Find where the given text appears and provide that cell's center as (X, Y) coordinate. 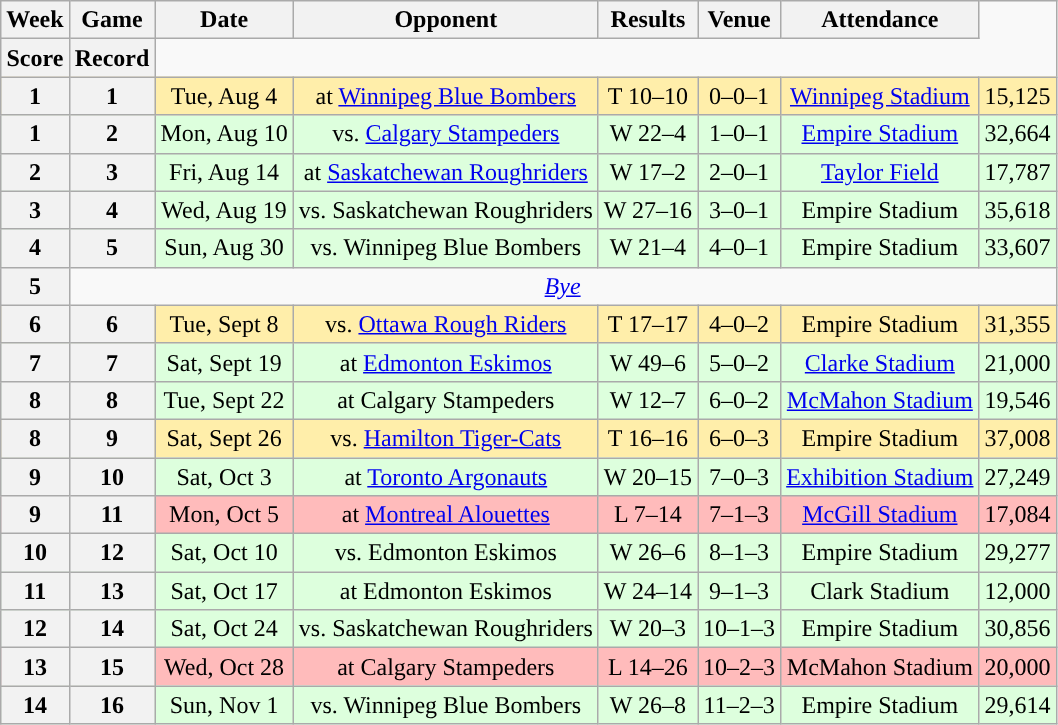
Sat, Sept 19 (224, 362)
Tue, Sept 8 (224, 324)
Sat, Oct 17 (224, 591)
Sat, Oct 10 (224, 553)
vs. Hamilton Tiger-Cats (446, 438)
31,355 (1018, 324)
16 (112, 705)
8–1–3 (740, 553)
Taylor Field (880, 172)
Mon, Oct 5 (224, 515)
17,787 (1018, 172)
L 7–14 (648, 515)
T 16–16 (648, 438)
W 20–15 (648, 477)
W 22–4 (648, 134)
Clark Stadium (880, 591)
7–0–3 (740, 477)
at Montreal Alouettes (446, 515)
Wed, Oct 28 (224, 667)
L 14–26 (648, 667)
Sun, Nov 1 (224, 705)
Sun, Aug 30 (224, 248)
4–0–1 (740, 248)
Results (648, 20)
at Winnipeg Blue Bombers (446, 96)
9–1–3 (740, 591)
6–0–2 (740, 400)
19,546 (1018, 400)
0–0–1 (740, 96)
33,607 (1018, 248)
Record (112, 58)
Tue, Aug 4 (224, 96)
W 17–2 (648, 172)
W 20–3 (648, 629)
10–2–3 (740, 667)
W 49–6 (648, 362)
vs. Ottawa Rough Riders (446, 324)
20,000 (1018, 667)
Game (112, 20)
Wed, Aug 19 (224, 210)
at Saskatchewan Roughriders (446, 172)
15 (112, 667)
Mon, Aug 10 (224, 134)
10–1–3 (740, 629)
Date (224, 20)
vs. Edmonton Eskimos (446, 553)
Sat, Sept 26 (224, 438)
T 17–17 (648, 324)
W 27–16 (648, 210)
Week (35, 20)
32,664 (1018, 134)
15,125 (1018, 96)
17,084 (1018, 515)
at Toronto Argonauts (446, 477)
vs. Calgary Stampeders (446, 134)
3–0–1 (740, 210)
Tue, Sept 22 (224, 400)
W 21–4 (648, 248)
Venue (740, 20)
12,000 (1018, 591)
Exhibition Stadium (880, 477)
T 10–10 (648, 96)
Fri, Aug 14 (224, 172)
W 26–6 (648, 553)
Score (35, 58)
30,856 (1018, 629)
Sat, Oct 3 (224, 477)
7–1–3 (740, 515)
5–0–2 (740, 362)
W 24–14 (648, 591)
Attendance (880, 20)
35,618 (1018, 210)
W 26–8 (648, 705)
Bye (562, 286)
29,614 (1018, 705)
21,000 (1018, 362)
11–2–3 (740, 705)
27,249 (1018, 477)
W 12–7 (648, 400)
4–0–2 (740, 324)
2–0–1 (740, 172)
Winnipeg Stadium (880, 96)
Opponent (446, 20)
Clarke Stadium (880, 362)
29,277 (1018, 553)
6–0–3 (740, 438)
1–0–1 (740, 134)
37,008 (1018, 438)
Sat, Oct 24 (224, 629)
McGill Stadium (880, 515)
